Output the [X, Y] coordinate of the center of the cell containing the given text.  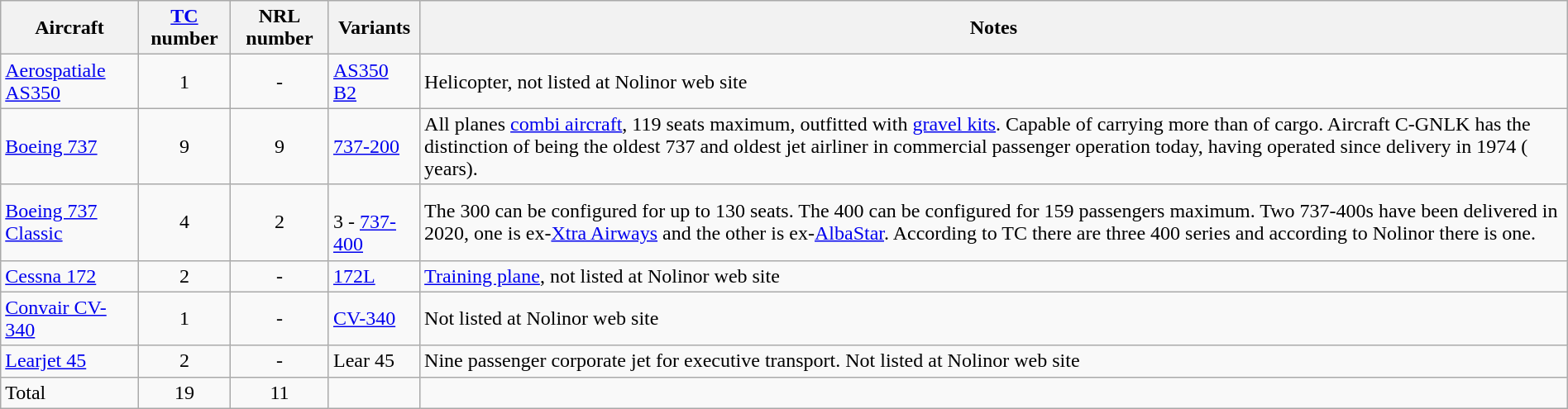
Lear 45 [374, 361]
Boeing 737 Classic [69, 222]
Aerospatiale AS350 [69, 81]
Total [69, 392]
CV-340 [374, 319]
19 [184, 392]
Notes [994, 28]
Not listed at Nolinor web site [994, 319]
NRL number [280, 28]
737-200 [374, 146]
Cessna 172 [69, 276]
Convair CV-340 [69, 319]
Helicopter, not listed at Nolinor web site [994, 81]
172L [374, 276]
3 - 737-400 [374, 222]
Nine passenger corporate jet for executive transport. Not listed at Nolinor web site [994, 361]
Aircraft [69, 28]
11 [280, 392]
Variants [374, 28]
4 [184, 222]
Training plane, not listed at Nolinor web site [994, 276]
AS350 B2 [374, 81]
TC number [184, 28]
Boeing 737 [69, 146]
Learjet 45 [69, 361]
